Provide the [X, Y] coordinate of the cell's center where the given text is located.  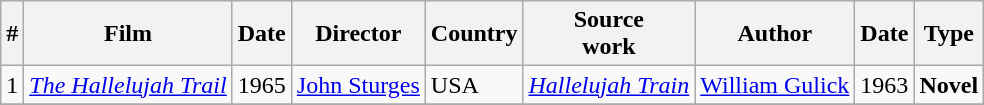
Type [949, 34]
1 [12, 85]
1963 [884, 85]
Country [474, 34]
Sourcework [609, 34]
Film [128, 34]
Director [358, 34]
William Gulick [775, 85]
Author [775, 34]
The Hallelujah Trail [128, 85]
Novel [949, 85]
# [12, 34]
John Sturges [358, 85]
Hallelujah Train [609, 85]
USA [474, 85]
1965 [262, 85]
